Scan for the cell matching the given text and deliver its (x, y) coordinate at center. 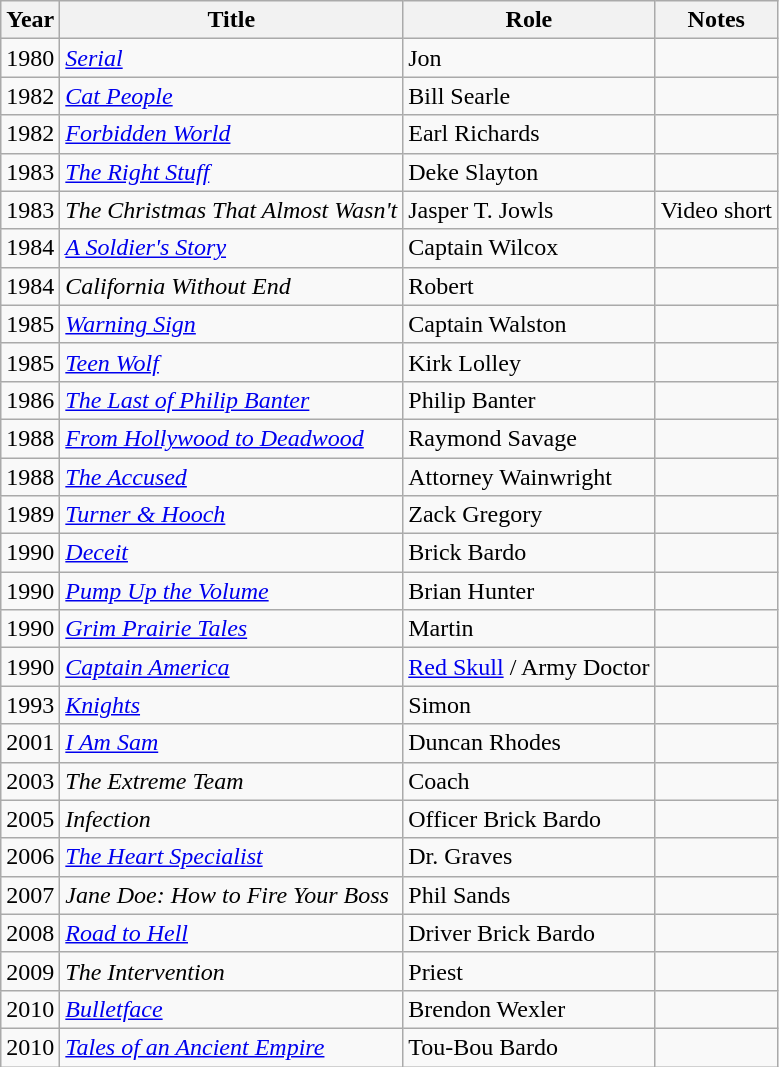
I Am Sam (232, 743)
Pump Up the Volume (232, 591)
Dr. Graves (529, 857)
Serial (232, 58)
Notes (716, 20)
Jon (529, 58)
Role (529, 20)
1980 (30, 58)
2008 (30, 933)
2003 (30, 781)
The Extreme Team (232, 781)
Robert (529, 286)
Tou-Bou Bardo (529, 1047)
1989 (30, 515)
Captain Wilcox (529, 248)
The Right Stuff (232, 172)
2009 (30, 971)
Zack Gregory (529, 515)
2001 (30, 743)
Captain America (232, 667)
Warning Sign (232, 324)
Grim Prairie Tales (232, 629)
1993 (30, 705)
California Without End (232, 286)
Earl Richards (529, 134)
2005 (30, 819)
Brian Hunter (529, 591)
Deceit (232, 553)
1986 (30, 400)
Simon (529, 705)
Tales of an Ancient Empire (232, 1047)
The Accused (232, 477)
Turner & Hooch (232, 515)
Year (30, 20)
Philip Banter (529, 400)
Brick Bardo (529, 553)
Title (232, 20)
Jane Doe: How to Fire Your Boss (232, 895)
Officer Brick Bardo (529, 819)
Forbidden World (232, 134)
Brendon Wexler (529, 1009)
Jasper T. Jowls (529, 210)
Captain Walston (529, 324)
Video short (716, 210)
Priest (529, 971)
Teen Wolf (232, 362)
Bill Searle (529, 96)
Phil Sands (529, 895)
Attorney Wainwright (529, 477)
The Christmas That Almost Wasn't (232, 210)
Duncan Rhodes (529, 743)
Infection (232, 819)
The Intervention (232, 971)
Deke Slayton (529, 172)
Road to Hell (232, 933)
2006 (30, 857)
From Hollywood to Deadwood (232, 438)
Cat People (232, 96)
Driver Brick Bardo (529, 933)
The Last of Philip Banter (232, 400)
A Soldier's Story (232, 248)
Coach (529, 781)
The Heart Specialist (232, 857)
Red Skull / Army Doctor (529, 667)
Raymond Savage (529, 438)
Martin (529, 629)
Kirk Lolley (529, 362)
Knights (232, 705)
2007 (30, 895)
Bulletface (232, 1009)
